Find where the given text appears and provide that cell's center as (x, y) coordinate. 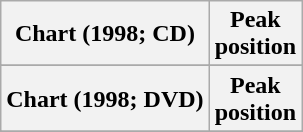
Chart (1998; CD) (105, 34)
Chart (1998; DVD) (105, 98)
